Return the (X, Y) coordinate for the center point of the cell that contains the specified text.  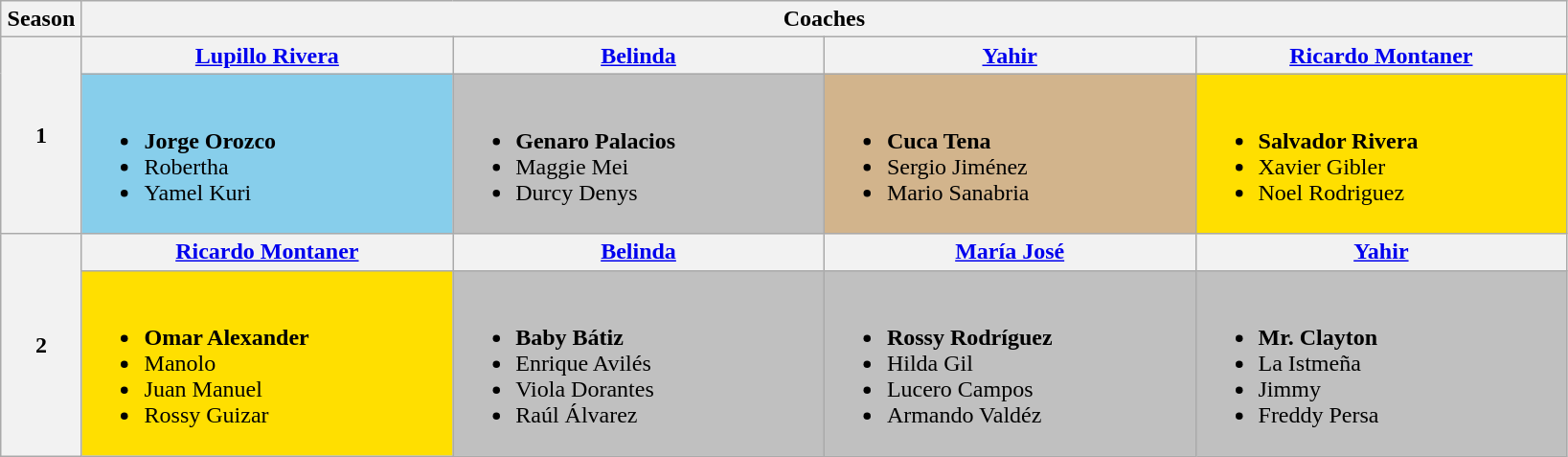
Lupillo Rivera (267, 56)
Salvador RiveraXavier GiblerNoel Rodriguez (1381, 153)
Baby BátizEnrique AvilésViola DorantesRaúl Álvarez (639, 363)
Rossy RodríguezHilda GilLucero CamposArmando Valdéz (1010, 363)
Omar AlexanderManoloJuan ManuelRossy Guizar (267, 363)
Jorge OrozcoRoberthaYamel Kuri (267, 153)
Season (41, 19)
María José (1010, 252)
1 (41, 136)
Mr. ClaytonLa IstmeñaJimmyFreddy Persa (1381, 363)
Coaches (824, 19)
Genaro PalaciosMaggie MeiDurcy Denys (639, 153)
Cuca TenaSergio JiménezMario Sanabria (1010, 153)
2 (41, 345)
